Extract the [X, Y] coordinate from the center of the cell holding the provided text.  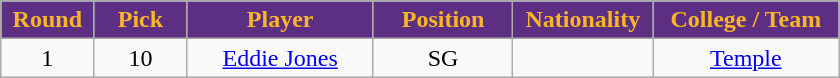
SG [443, 58]
Player [280, 20]
Position [443, 20]
Round [48, 20]
Nationality [583, 20]
Pick [140, 20]
10 [140, 58]
Temple [746, 58]
College / Team [746, 20]
Eddie Jones [280, 58]
1 [48, 58]
